Identify which cell holds the provided text, then report its (X, Y) central coordinate. 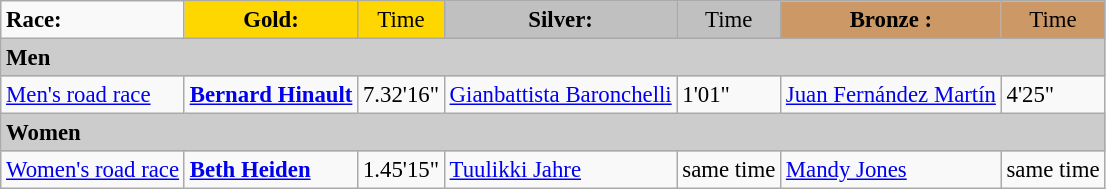
Women's road race (93, 170)
Men (553, 58)
7.32'16" (402, 95)
Juan Fernández Martín (892, 95)
Beth Heiden (270, 170)
Gianbattista Baronchelli (560, 95)
Men's road race (93, 95)
1'01" (729, 95)
4'25" (1053, 95)
1.45'15" (402, 170)
Bernard Hinault (270, 95)
Bronze : (892, 20)
Mandy Jones (892, 170)
Race: (93, 20)
Silver: (560, 20)
Gold: (270, 20)
Women (553, 133)
Tuulikki Jahre (560, 170)
